From the cell containing the given text, extract its center point as [X, Y] coordinate. 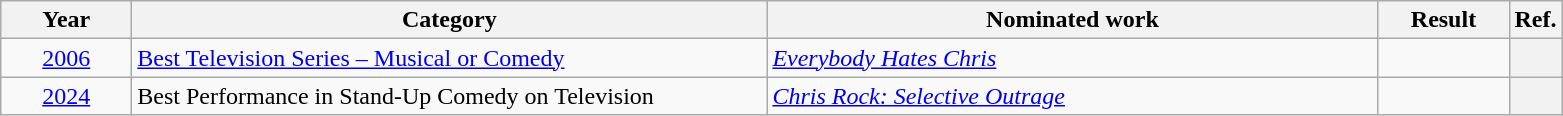
Ref. [1536, 20]
Chris Rock: Selective Outrage [1072, 96]
Everybody Hates Chris [1072, 58]
Year [66, 20]
Best Performance in Stand-Up Comedy on Television [450, 96]
2006 [66, 58]
2024 [66, 96]
Best Television Series – Musical or Comedy [450, 58]
Nominated work [1072, 20]
Result [1444, 20]
Category [450, 20]
